Output the [X, Y] coordinate of the center of the cell containing the given text.  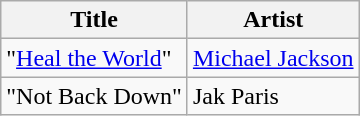
"Not Back Down" [94, 96]
Michael Jackson [273, 58]
"Heal the World" [94, 58]
Title [94, 20]
Jak Paris [273, 96]
Artist [273, 20]
